Return [x, y] of the center of cell containing provided text 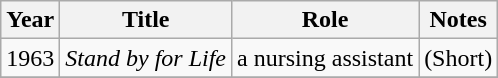
Notes [458, 20]
(Short) [458, 58]
Role [326, 20]
a nursing assistant [326, 58]
Stand by for Life [146, 58]
Title [146, 20]
1963 [30, 58]
Year [30, 20]
